Detect which cell encompasses the target text, then output its (x, y) center coordinate. 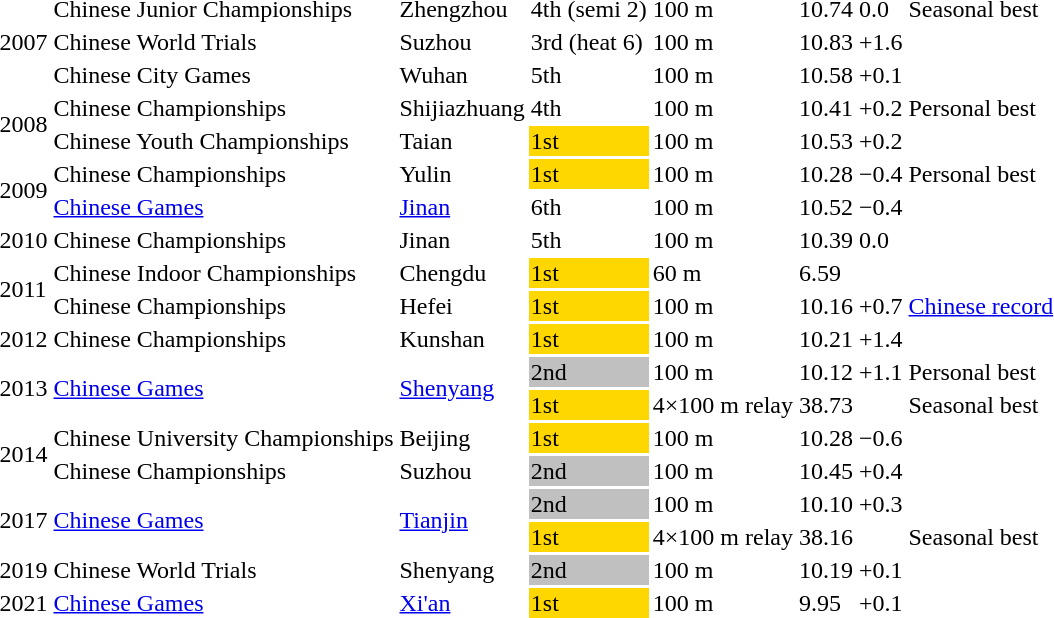
Chinese City Games (224, 75)
10.10 (826, 504)
0.0 (880, 240)
+1.4 (880, 339)
Shijiazhuang (462, 108)
9.95 (826, 603)
Kunshan (462, 339)
10.39 (826, 240)
Xi'an (462, 603)
10.21 (826, 339)
6th (588, 207)
38.73 (826, 405)
Hefei (462, 306)
10.19 (826, 570)
Chinese Youth Championships (224, 141)
10.12 (826, 372)
4th (588, 108)
+0.7 (880, 306)
38.16 (826, 537)
10.16 (826, 306)
6.59 (826, 273)
3rd (heat 6) (588, 42)
Chengdu (462, 273)
+1.1 (880, 372)
10.58 (826, 75)
Beijing (462, 438)
+0.3 (880, 504)
Yulin (462, 174)
Taian (462, 141)
Chinese University Championships (224, 438)
10.83 (826, 42)
10.53 (826, 141)
60 m (722, 273)
Chinese Indoor Championships (224, 273)
10.41 (826, 108)
10.45 (826, 471)
−0.6 (880, 438)
+1.6 (880, 42)
Wuhan (462, 75)
10.52 (826, 207)
+0.4 (880, 471)
Tianjin (462, 520)
